Search for the cell housing the specified text and yield its (X, Y) center coordinate. 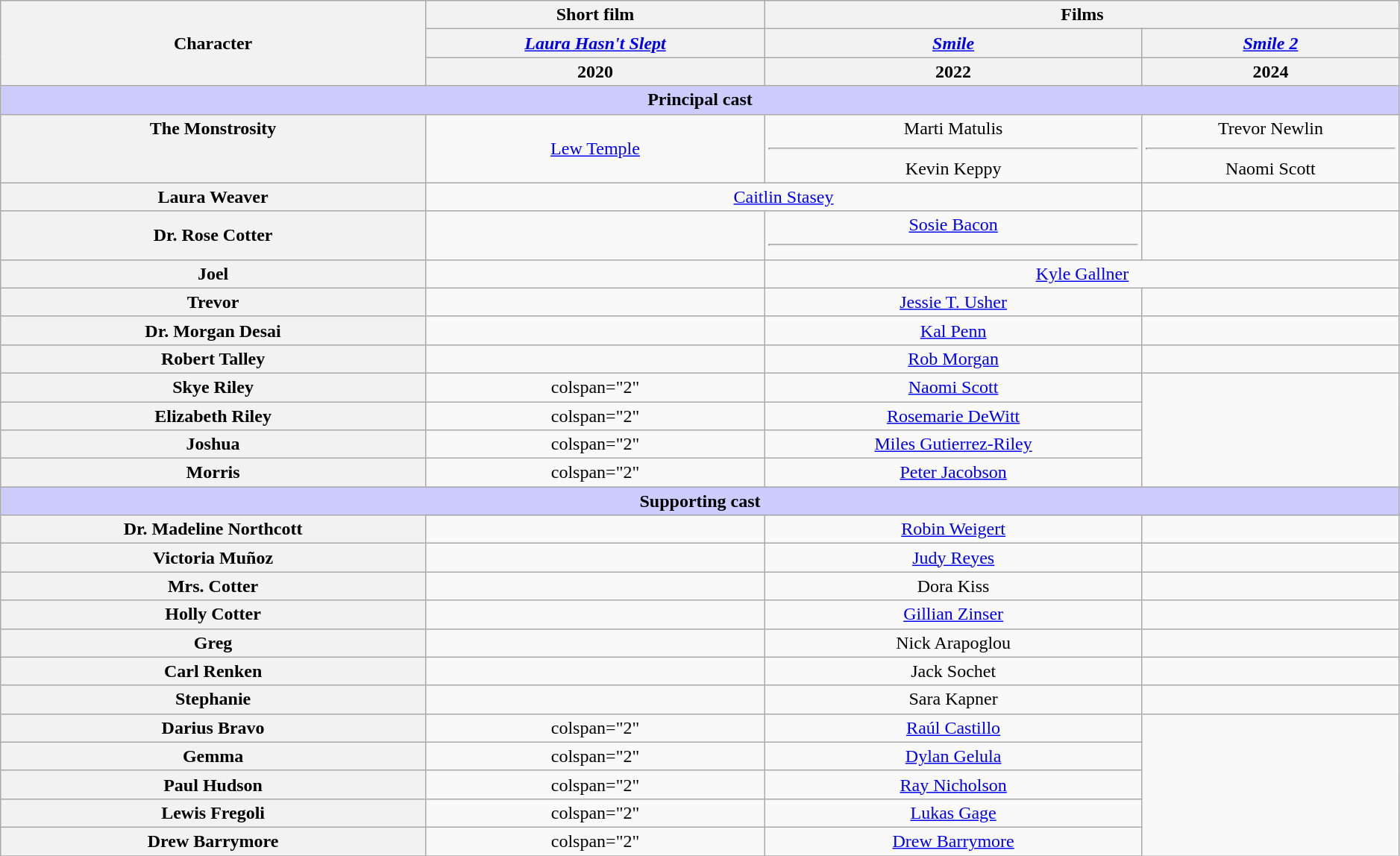
Smile (953, 43)
Joshua (213, 444)
Lewis Fregoli (213, 813)
Trevor NewlinNaomi Scott (1271, 148)
Ray Nicholson (953, 784)
Morris (213, 473)
Jack Sochet (953, 671)
The Monstrosity (213, 148)
Raúl Castillo (953, 728)
Kal Penn (953, 330)
Gemma (213, 756)
Carl Renken (213, 671)
Miles Gutierrez-Riley (953, 444)
Trevor (213, 302)
Character (213, 43)
Robert Talley (213, 359)
Sara Kapner (953, 699)
Rob Morgan (953, 359)
Principal cast (700, 100)
Jessie T. Usher (953, 302)
Lukas Gage (953, 813)
Kyle Gallner (1083, 274)
2020 (595, 72)
Supporting cast (700, 501)
Skye Riley (213, 387)
Joel (213, 274)
Dr. Madeline Northcott (213, 529)
Sosie Bacon (953, 236)
Short film (595, 15)
Marti MatulisKevin Keppy (953, 148)
Caitlin Stasey (783, 197)
Judy Reyes (953, 558)
Peter Jacobson (953, 473)
2022 (953, 72)
Smile 2 (1271, 43)
Dora Kiss (953, 586)
Darius Bravo (213, 728)
Nick Arapoglou (953, 643)
Laura Weaver (213, 197)
Laura Hasn't Slept (595, 43)
Mrs. Cotter (213, 586)
Robin Weigert (953, 529)
Elizabeth Riley (213, 415)
Films (1083, 15)
Rosemarie DeWitt (953, 415)
2024 (1271, 72)
Dylan Gelula (953, 756)
Gillian Zinser (953, 614)
Greg (213, 643)
Holly Cotter (213, 614)
Paul Hudson (213, 784)
Dr. Morgan Desai (213, 330)
Lew Temple (595, 148)
Dr. Rose Cotter (213, 236)
Victoria Muñoz (213, 558)
Naomi Scott (953, 387)
Stephanie (213, 699)
